Scan for the cell matching the given text and deliver its (x, y) coordinate at center. 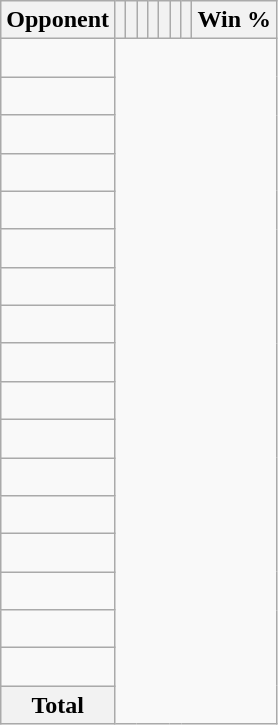
Win % (234, 20)
Opponent (58, 20)
Total (58, 705)
